Output the [x, y] coordinate of the center of the cell containing the given text.  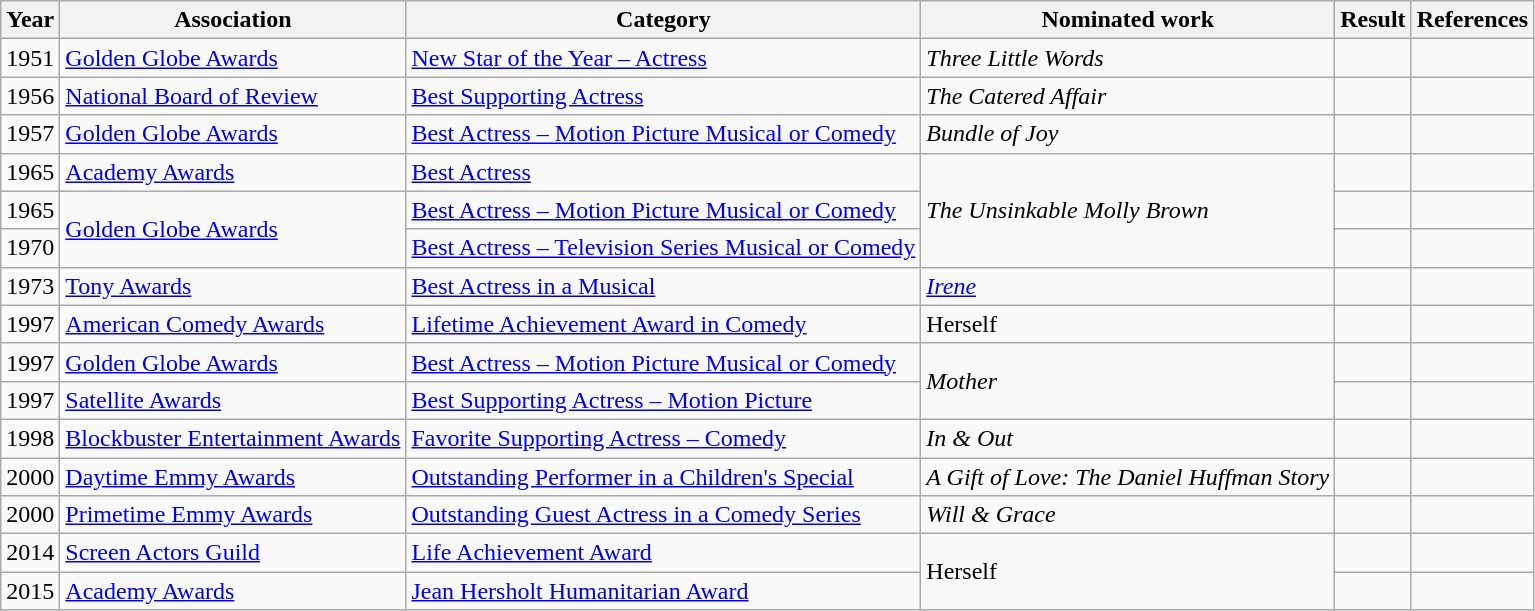
Outstanding Guest Actress in a Comedy Series [664, 515]
Year [30, 20]
Best Supporting Actress – Motion Picture [664, 400]
Best Actress – Television Series Musical or Comedy [664, 248]
Primetime Emmy Awards [233, 515]
Best Supporting Actress [664, 96]
Lifetime Achievement Award in Comedy [664, 324]
Best Actress in a Musical [664, 286]
Outstanding Performer in a Children's Special [664, 477]
Irene [1128, 286]
Nominated work [1128, 20]
Daytime Emmy Awards [233, 477]
The Catered Affair [1128, 96]
American Comedy Awards [233, 324]
Bundle of Joy [1128, 134]
Category [664, 20]
1973 [30, 286]
The Unsinkable Molly Brown [1128, 210]
New Star of the Year – Actress [664, 58]
Tony Awards [233, 286]
National Board of Review [233, 96]
1957 [30, 134]
Best Actress [664, 172]
Favorite Supporting Actress – Comedy [664, 438]
Screen Actors Guild [233, 553]
Satellite Awards [233, 400]
1956 [30, 96]
1951 [30, 58]
2015 [30, 591]
Result [1373, 20]
2014 [30, 553]
References [1472, 20]
Will & Grace [1128, 515]
1970 [30, 248]
Mother [1128, 381]
A Gift of Love: The Daniel Huffman Story [1128, 477]
Association [233, 20]
Blockbuster Entertainment Awards [233, 438]
In & Out [1128, 438]
Three Little Words [1128, 58]
1998 [30, 438]
Jean Hersholt Humanitarian Award [664, 591]
Life Achievement Award [664, 553]
